Return the [X, Y] coordinate for the center point of the cell that contains the specified text.  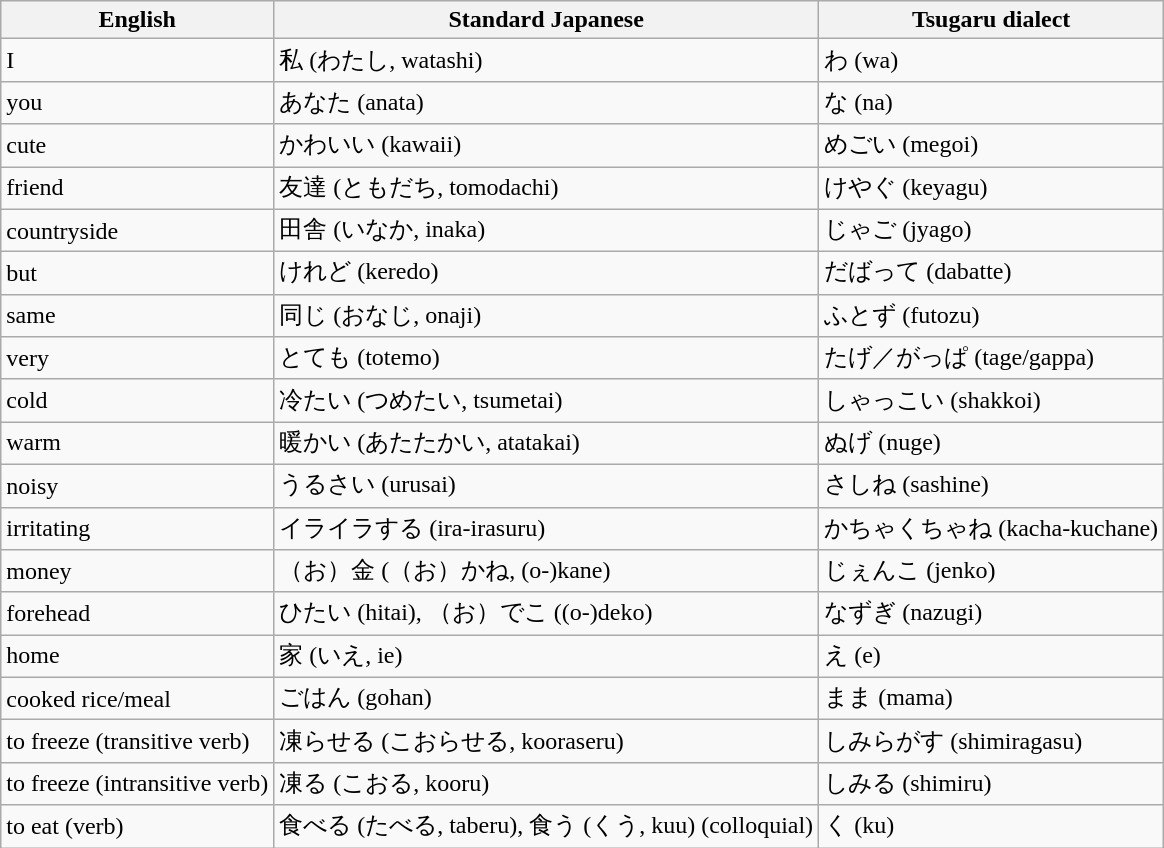
うるさい (urusai) [546, 486]
同じ (おなじ, onaji) [546, 316]
same [138, 316]
え (e) [992, 656]
ふとず (futozu) [992, 316]
you [138, 102]
田舎 (いなか, inaka) [546, 230]
home [138, 656]
じゃご (jyago) [992, 230]
ひたい (hitai), （お）でこ ((o-)deko) [546, 614]
cold [138, 400]
な (na) [992, 102]
but [138, 274]
たげ／がっぱ (tage/gappa) [992, 358]
あなた (anata) [546, 102]
to freeze (intransitive verb) [138, 784]
凍る (こおる, kooru) [546, 784]
さしね (sashine) [992, 486]
English [138, 20]
countryside [138, 230]
Tsugaru dialect [992, 20]
暖かい (あたたかい, atatakai) [546, 444]
まま (mama) [992, 698]
しゃっこい (shakkoi) [992, 400]
家 (いえ, ie) [546, 656]
だばって (dabatte) [992, 274]
very [138, 358]
irritating [138, 528]
forehead [138, 614]
わ (wa) [992, 60]
かちゃくちゃね (kacha-kuchane) [992, 528]
I [138, 60]
く (ku) [992, 826]
かわいい (kawaii) [546, 146]
noisy [138, 486]
友達 (ともだち, tomodachi) [546, 188]
cute [138, 146]
しみる (shimiru) [992, 784]
なずぎ (nazugi) [992, 614]
しみらがす (shimiragasu) [992, 742]
私 (わたし, watashi) [546, 60]
warm [138, 444]
イライラする (ira-irasuru) [546, 528]
friend [138, 188]
cooked rice/meal [138, 698]
Standard Japanese [546, 20]
めごい (megoi) [992, 146]
ぬげ (nuge) [992, 444]
to freeze (transitive verb) [138, 742]
じぇんこ (jenko) [992, 572]
とても (totemo) [546, 358]
けれど (keredo) [546, 274]
ごはん (gohan) [546, 698]
（お）金 (（お）かね, (o-)kane) [546, 572]
冷たい (つめたい, tsumetai) [546, 400]
凍らせる (こおらせる, kooraseru) [546, 742]
けやぐ (keyagu) [992, 188]
to eat (verb) [138, 826]
食べる (たべる, taberu), 食う (くう, kuu) (colloquial) [546, 826]
money [138, 572]
